Return the [X, Y] coordinate for the center point of the cell that contains the specified text.  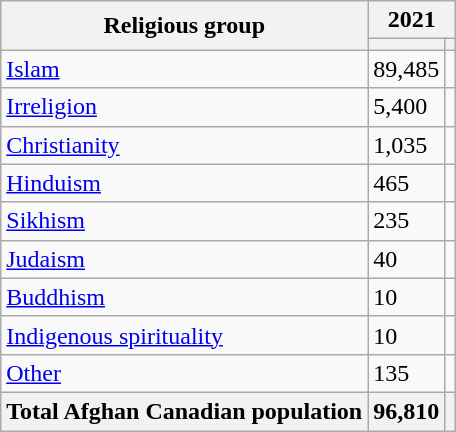
Indigenous spirituality [184, 335]
Hinduism [184, 183]
465 [406, 183]
Religious group [184, 26]
Irreligion [184, 107]
Islam [184, 69]
5,400 [406, 107]
Judaism [184, 259]
Other [184, 373]
Sikhism [184, 221]
Christianity [184, 145]
235 [406, 221]
1,035 [406, 145]
135 [406, 373]
96,810 [406, 411]
2021 [412, 20]
89,485 [406, 69]
Total Afghan Canadian population [184, 411]
40 [406, 259]
Buddhism [184, 297]
